Output the (x, y) coordinate of the center of the cell containing the given text.  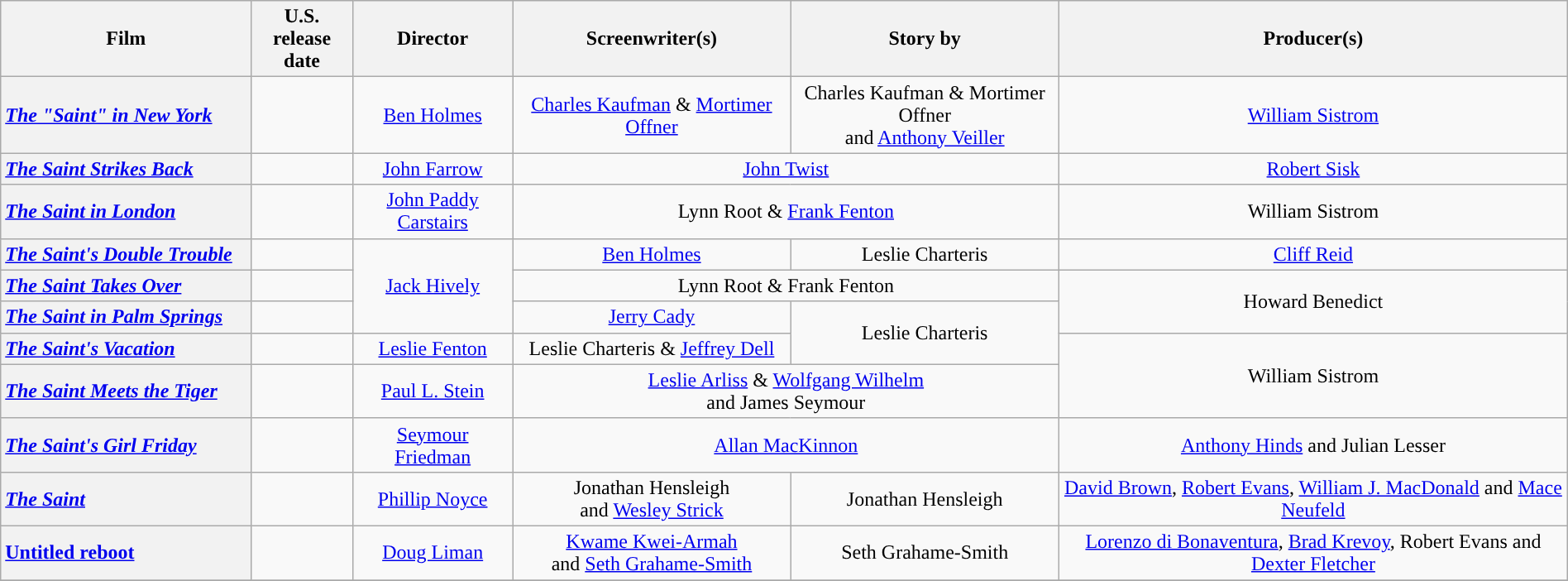
Story by (925, 39)
Charles Kaufman & Mortimer Offner and Anthony Veiller (925, 115)
The Saint (126, 498)
Leslie Charteris & Jeffrey Dell (652, 348)
Jonathan Hensleigh and Wesley Strick (652, 498)
John Paddy Carstairs (433, 212)
Leslie Arliss & Wolfgang Wilhelm and James Seymour (786, 391)
John Farrow (433, 169)
Jonathan Hensleigh (925, 498)
The Saint's Double Trouble (126, 254)
The Saint's Vacation (126, 348)
Doug Liman (433, 553)
The Saint's Girl Friday (126, 445)
Phillip Noyce (433, 498)
Untitled reboot (126, 553)
The Saint Takes Over (126, 286)
Screenwriter(s) (652, 39)
The Saint in Palm Springs (126, 317)
Director (433, 39)
Robert Sisk (1313, 169)
U.S. release date (302, 39)
Kwame Kwei-Armah and Seth Grahame-Smith (652, 553)
Producer(s) (1313, 39)
Seymour Friedman (433, 445)
Film (126, 39)
Seth Grahame-Smith (925, 553)
Anthony Hinds and Julian Lesser (1313, 445)
The Saint Strikes Back (126, 169)
John Twist (786, 169)
Howard Benedict (1313, 301)
Charles Kaufman & Mortimer Offner (652, 115)
David Brown, Robert Evans, William J. MacDonald and Mace Neufeld (1313, 498)
Leslie Fenton (433, 348)
Cliff Reid (1313, 254)
Jack Hively (433, 286)
Lorenzo di Bonaventura, Brad Krevoy, Robert Evans and Dexter Fletcher (1313, 553)
The "Saint" in New York (126, 115)
The Saint Meets the Tiger (126, 391)
The Saint in London (126, 212)
Jerry Cady (652, 317)
Paul L. Stein (433, 391)
Allan MacKinnon (786, 445)
